Identify which cell holds the provided text, then report its [x, y] central coordinate. 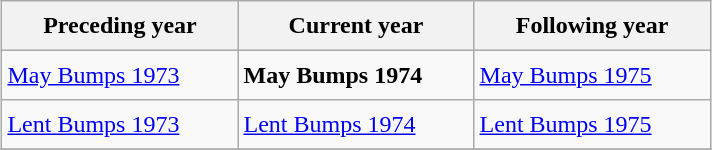
May Bumps 1973 [120, 75]
Lent Bumps 1973 [120, 125]
May Bumps 1975 [592, 75]
Current year [356, 26]
Lent Bumps 1974 [356, 125]
May Bumps 1974 [356, 75]
Following year [592, 26]
Lent Bumps 1975 [592, 125]
Preceding year [120, 26]
